Identify which cell holds the provided text, then report its [x, y] central coordinate. 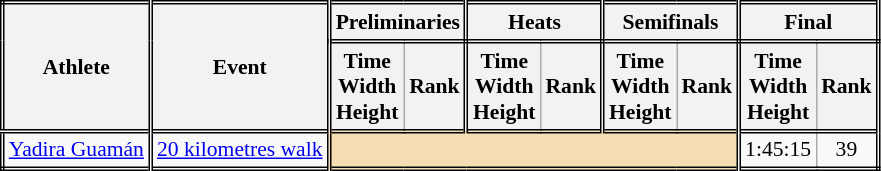
Yadira Guamán [76, 150]
Semifinals [671, 22]
1:45:15 [778, 150]
Preliminaries [398, 22]
Final [809, 22]
Heats [534, 22]
Event [240, 67]
20 kilometres walk [240, 150]
Athlete [76, 67]
39 [847, 150]
